Scan for the cell matching the given text and deliver its (x, y) coordinate at center. 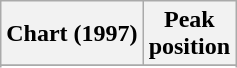
Chart (1997) (72, 34)
Peakposition (189, 34)
